Return (X, Y) of the center of cell containing provided text 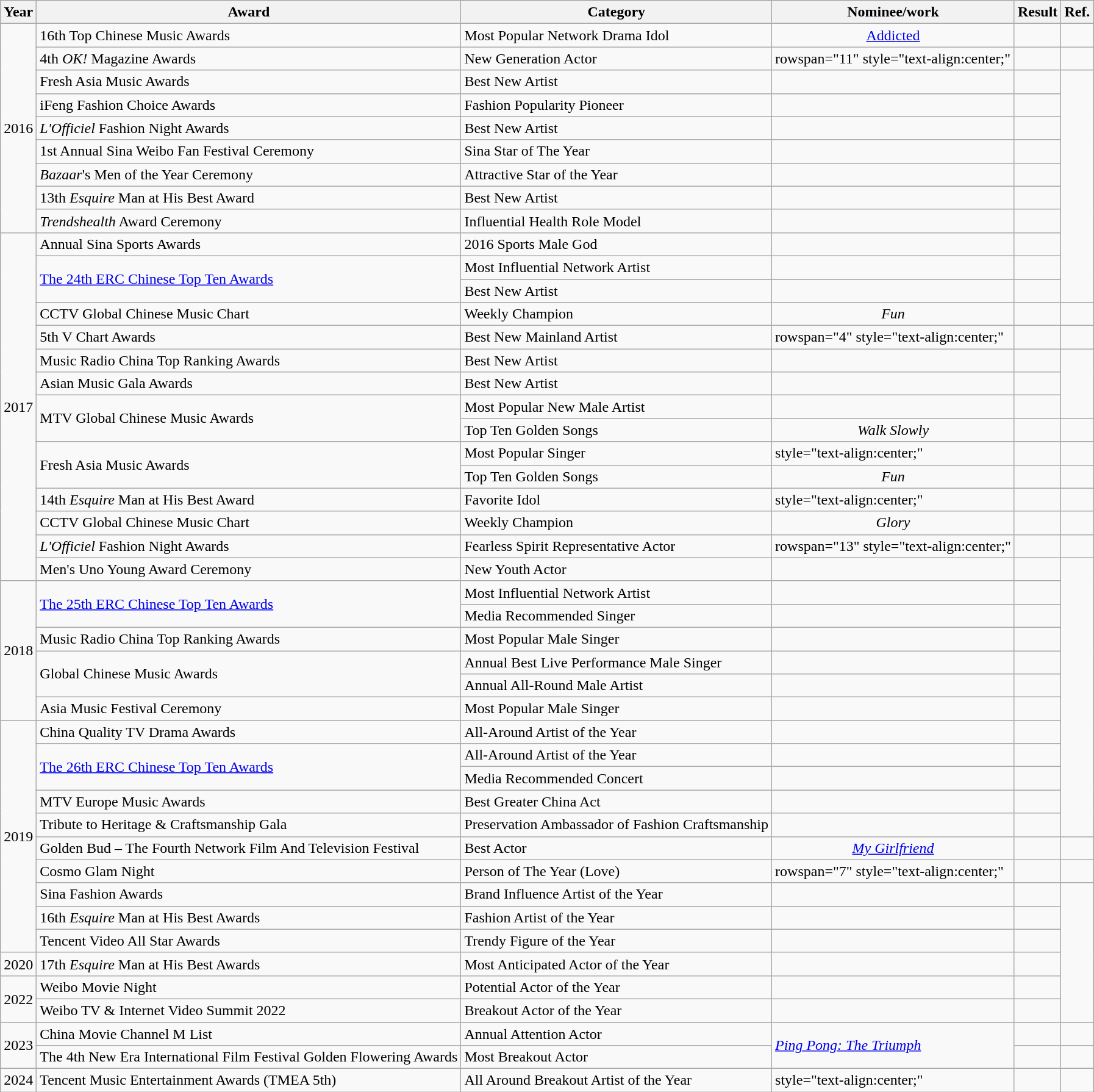
2019 (18, 837)
Breakout Actor of the Year (617, 1010)
The 26th ERC Chinese Top Ten Awards (249, 767)
rowspan="4" style="text-align:center;" (893, 337)
Annual Attention Actor (617, 1034)
Award (249, 12)
Golden Bud – The Fourth Network Film And Television Festival (249, 848)
16th Esquire Man at His Best Awards (249, 918)
16th Top Chinese Music Awards (249, 35)
13th Esquire Man at His Best Award (249, 198)
Media Recommended Singer (617, 616)
China Quality TV Drama Awards (249, 732)
iFeng Fashion Choice Awards (249, 105)
Most Anticipated Actor of the Year (617, 964)
Bazaar's Men of the Year Ceremony (249, 174)
Ping Pong: The Triumph (893, 1046)
Most Popular Network Drama Idol (617, 35)
Men's Uno Young Award Ceremony (249, 569)
Asia Music Festival Ceremony (249, 709)
2018 (18, 650)
Annual Sina Sports Awards (249, 244)
Media Recommended Concert (617, 778)
New Youth Actor (617, 569)
Trendy Figure of the Year (617, 941)
Preservation Ambassador of Fashion Craftsmanship (617, 825)
2016 Sports Male God (617, 244)
My Girlfriend (893, 848)
The 25th ERC Chinese Top Ten Awards (249, 604)
5th V Chart Awards (249, 337)
Result (1037, 12)
Year (18, 12)
14th Esquire Man at His Best Award (249, 500)
Most Popular Singer (617, 453)
Annual Best Live Performance Male Singer (617, 662)
Nominee/work (893, 12)
Most Breakout Actor (617, 1057)
Tribute to Heritage & Craftsmanship Gala (249, 825)
Potential Actor of the Year (617, 987)
Glory (893, 523)
4th OK! Magazine Awards (249, 59)
Best Greater China Act (617, 802)
Brand Influence Artist of the Year (617, 894)
Trendshealth Award Ceremony (249, 221)
Influential Health Role Model (617, 221)
Sina Fashion Awards (249, 894)
1st Annual Sina Weibo Fan Festival Ceremony (249, 151)
MTV Global Chinese Music Awards (249, 418)
2017 (18, 406)
Fashion Popularity Pioneer (617, 105)
rowspan="11" style="text-align:center;" (893, 59)
Best New Mainland Artist (617, 337)
2024 (18, 1080)
Sina Star of The Year (617, 151)
China Movie Channel M List (249, 1034)
Ref. (1077, 12)
2020 (18, 964)
rowspan="13" style="text-align:center;" (893, 546)
Most Popular New Male Artist (617, 407)
All Around Breakout Artist of the Year (617, 1080)
MTV Europe Music Awards (249, 802)
2022 (18, 999)
The 24th ERC Chinese Top Ten Awards (249, 279)
Weibo TV & Internet Video Summit 2022 (249, 1010)
Favorite Idol (617, 500)
Weibo Movie Night (249, 987)
Person of The Year (Love) (617, 871)
Tencent Video All Star Awards (249, 941)
Category (617, 12)
Global Chinese Music Awards (249, 674)
New Generation Actor (617, 59)
Addicted (893, 35)
Annual All-Round Male Artist (617, 686)
Cosmo Glam Night (249, 871)
Asian Music Gala Awards (249, 384)
17th Esquire Man at His Best Awards (249, 964)
2023 (18, 1046)
The 4th New Era International Film Festival Golden Flowering Awards (249, 1057)
Tencent Music Entertainment Awards (TMEA 5th) (249, 1080)
Best Actor (617, 848)
Fearless Spirit Representative Actor (617, 546)
Attractive Star of the Year (617, 174)
Fashion Artist of the Year (617, 918)
Walk Slowly (893, 430)
rowspan="7" style="text-align:center;" (893, 871)
2016 (18, 128)
